Capture the cell that displays the provided text and extract its [X, Y] central coordinate. 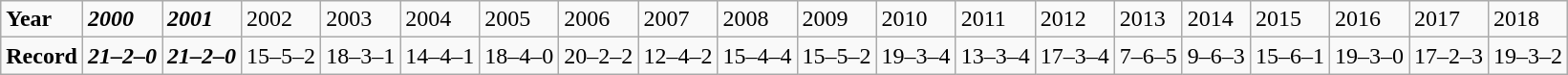
20–2–2 [598, 56]
7–6–5 [1149, 56]
19–3–0 [1368, 56]
18–4–0 [520, 56]
2017 [1449, 19]
2007 [678, 19]
2010 [915, 19]
2009 [837, 19]
12–4–2 [678, 56]
2006 [598, 19]
2001 [203, 19]
19–3–4 [915, 56]
Record [42, 56]
Year [42, 19]
2015 [1290, 19]
2000 [122, 19]
15–6–1 [1290, 56]
15–4–4 [757, 56]
2016 [1368, 19]
2004 [440, 19]
2011 [996, 19]
2002 [281, 19]
17–2–3 [1449, 56]
14–4–1 [440, 56]
2003 [361, 19]
13–3–4 [996, 56]
2012 [1074, 19]
2013 [1149, 19]
2014 [1215, 19]
18–3–1 [361, 56]
9–6–3 [1215, 56]
2018 [1529, 19]
2005 [520, 19]
17–3–4 [1074, 56]
2008 [757, 19]
19–3–2 [1529, 56]
